Scan for the cell matching the given text and deliver its [x, y] coordinate at center. 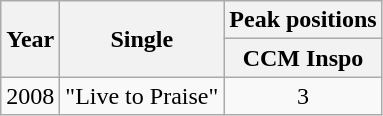
3 [303, 96]
Single [142, 39]
Year [30, 39]
CCM Inspo [303, 58]
Peak positions [303, 20]
"Live to Praise" [142, 96]
2008 [30, 96]
